Capture the cell that displays the provided text and extract its [X, Y] central coordinate. 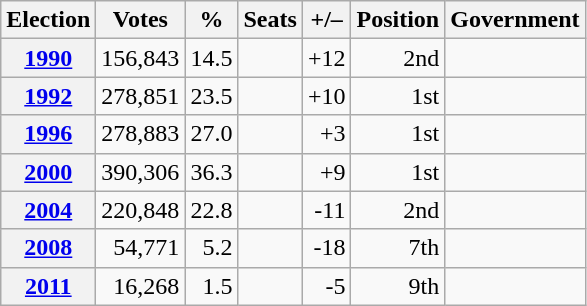
14.5 [212, 58]
2004 [48, 210]
-18 [326, 248]
1.5 [212, 286]
22.8 [212, 210]
Government [515, 20]
1996 [48, 134]
-11 [326, 210]
Votes [140, 20]
+10 [326, 96]
7th [398, 248]
2000 [48, 172]
54,771 [140, 248]
2008 [48, 248]
1992 [48, 96]
Seats [270, 20]
Election [48, 20]
+/– [326, 20]
23.5 [212, 96]
% [212, 20]
220,848 [140, 210]
-5 [326, 286]
2011 [48, 286]
+12 [326, 58]
+3 [326, 134]
27.0 [212, 134]
+9 [326, 172]
278,883 [140, 134]
36.3 [212, 172]
Position [398, 20]
1990 [48, 58]
9th [398, 286]
156,843 [140, 58]
5.2 [212, 248]
16,268 [140, 286]
278,851 [140, 96]
390,306 [140, 172]
